From the cell containing the given text, extract its center point as (x, y) coordinate. 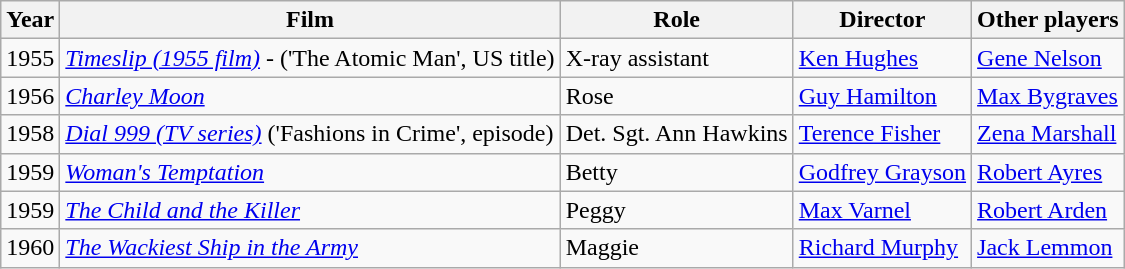
Betty (676, 172)
Gene Nelson (1048, 58)
Peggy (676, 210)
The Wackiest Ship in the Army (310, 248)
Robert Ayres (1048, 172)
Godfrey Grayson (882, 172)
Jack Lemmon (1048, 248)
1958 (30, 134)
Terence Fisher (882, 134)
Other players (1048, 20)
Role (676, 20)
Woman's Temptation (310, 172)
Det. Sgt. Ann Hawkins (676, 134)
Max Varnel (882, 210)
The Child and the Killer (310, 210)
Director (882, 20)
Guy Hamilton (882, 96)
Maggie (676, 248)
Timeslip (1955 film) - ('The Atomic Man', US title) (310, 58)
Dial 999 (TV series) ('Fashions in Crime', episode) (310, 134)
Charley Moon (310, 96)
Rose (676, 96)
1955 (30, 58)
1956 (30, 96)
Ken Hughes (882, 58)
Max Bygraves (1048, 96)
X-ray assistant (676, 58)
Year (30, 20)
Robert Arden (1048, 210)
Film (310, 20)
Zena Marshall (1048, 134)
Richard Murphy (882, 248)
1960 (30, 248)
